Detect which cell encompasses the target text, then output its (X, Y) center coordinate. 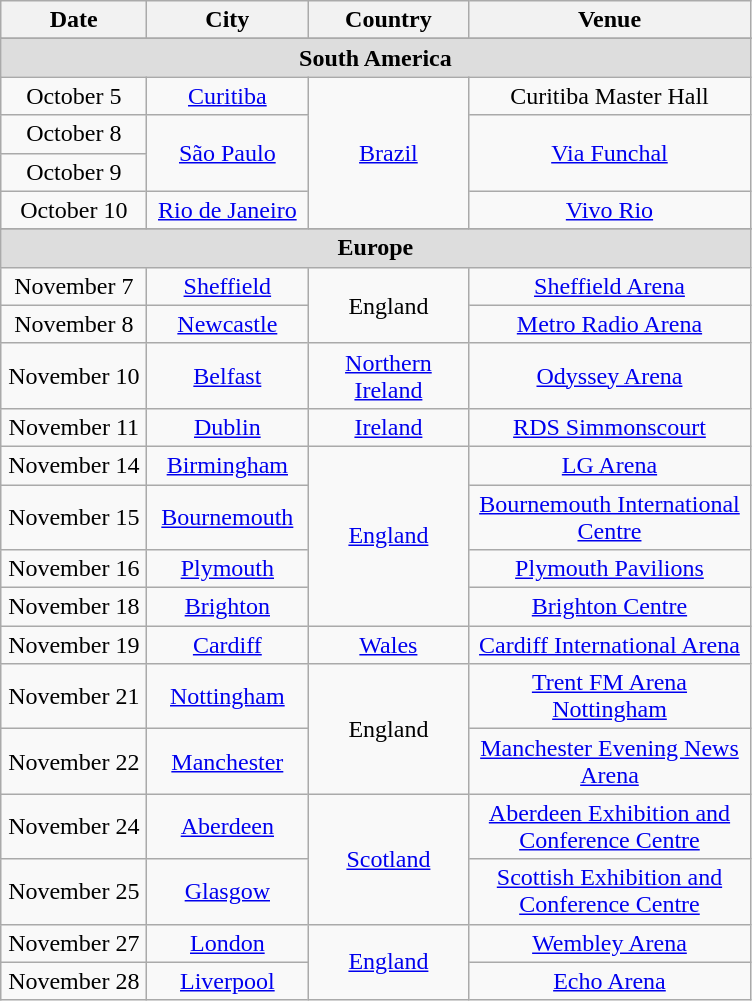
Northern Ireland (388, 376)
Trent FM Arena Nottingham (610, 696)
November 27 (74, 943)
Belfast (228, 376)
Sheffield (228, 286)
Via Funchal (610, 153)
Rio de Janeiro (228, 210)
Bournemouth (228, 516)
Metro Radio Arena (610, 324)
October 8 (74, 134)
Cardiff International Arena (610, 645)
Brighton (228, 607)
Echo Arena (610, 981)
Curitiba (228, 96)
City (228, 20)
Bournemouth International Centre (610, 516)
Scottish Exhibition and Conference Centre (610, 892)
Country (388, 20)
Europe (376, 248)
Plymouth (228, 569)
November 7 (74, 286)
Cardiff (228, 645)
Dublin (228, 427)
Date (74, 20)
November 21 (74, 696)
Wembley Arena (610, 943)
November 19 (74, 645)
November 10 (74, 376)
November 25 (74, 892)
Plymouth Pavilions (610, 569)
November 11 (74, 427)
Wales (388, 645)
November 14 (74, 465)
Aberdeen (228, 826)
October 5 (74, 96)
November 28 (74, 981)
London (228, 943)
Curitiba Master Hall (610, 96)
November 22 (74, 762)
Odyssey Arena (610, 376)
Manchester (228, 762)
Aberdeen Exhibition and Conference Centre (610, 826)
October 10 (74, 210)
November 18 (74, 607)
Sheffield Arena (610, 286)
Manchester Evening News Arena (610, 762)
November 24 (74, 826)
Venue (610, 20)
Glasgow (228, 892)
Newcastle (228, 324)
Brighton Centre (610, 607)
South America (376, 58)
São Paulo (228, 153)
LG Arena (610, 465)
November 8 (74, 324)
November 15 (74, 516)
Ireland (388, 427)
October 9 (74, 172)
Vivo Rio (610, 210)
Brazil (388, 153)
RDS Simmonscourt (610, 427)
Birmingham (228, 465)
November 16 (74, 569)
Nottingham (228, 696)
Scotland (388, 859)
Liverpool (228, 981)
